Locate the cell with the specified text and output its (x, y) center coordinate. 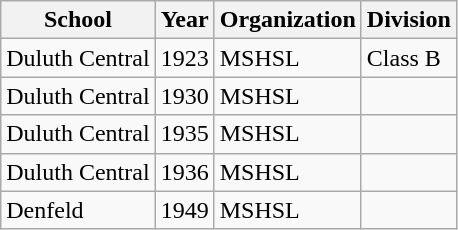
1936 (184, 172)
1949 (184, 210)
1935 (184, 134)
Division (408, 20)
School (78, 20)
Organization (288, 20)
Year (184, 20)
1930 (184, 96)
Class B (408, 58)
1923 (184, 58)
Denfeld (78, 210)
